From the cell containing the given text, extract its center point as [X, Y] coordinate. 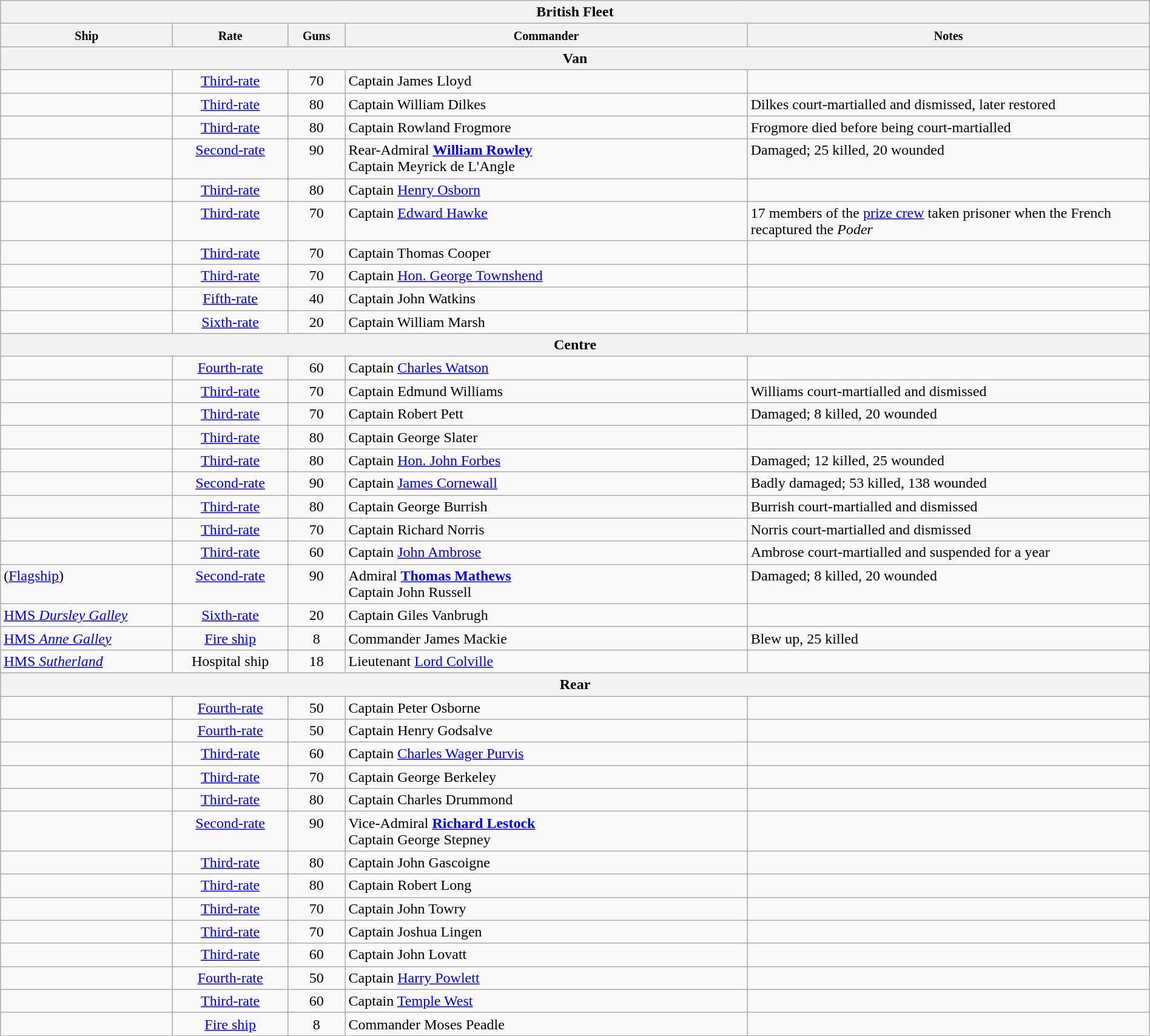
Damaged; 12 killed, 25 wounded [949, 460]
Hospital ship [230, 661]
Captain Harry Powlett [546, 978]
Captain Thomas Cooper [546, 252]
Williams court-martialled and dismissed [949, 391]
Captain Hon. George Townshend [546, 275]
Rear-Admiral William RowleyCaptain Meyrick de L'Angle [546, 159]
Lieutenant Lord Colville [546, 661]
Captain Charles Wager Purvis [546, 754]
Captain Richard Norris [546, 530]
Captain George Slater [546, 437]
Captain John Watkins [546, 298]
Captain Charles Drummond [546, 800]
Captain Edmund Williams [546, 391]
Captain Henry Osborn [546, 190]
40 [317, 298]
Frogmore died before being court-martialled [949, 127]
Blew up, 25 killed [949, 638]
HMS Sutherland [87, 661]
Captain Robert Long [546, 886]
Captain John Gascoigne [546, 863]
Notes [949, 35]
Commander James Mackie [546, 638]
Captain Robert Pett [546, 414]
Badly damaged; 53 killed, 138 wounded [949, 483]
(Flagship) [87, 584]
Rate [230, 35]
Vice-Admiral Richard LestockCaptain George Stepney [546, 831]
18 [317, 661]
Captain John Ambrose [546, 553]
Captain Joshua Lingen [546, 932]
Captain James Lloyd [546, 81]
Captain Edward Hawke [546, 221]
Damaged; 25 killed, 20 wounded [949, 159]
Norris court-martialled and dismissed [949, 530]
Captain William Dilkes [546, 104]
Captain Henry Godsalve [546, 731]
Centre [575, 345]
Burrish court-martialled and dismissed [949, 506]
Admiral Thomas Mathews Captain John Russell [546, 584]
Ambrose court-martialled and suspended for a year [949, 553]
Captain James Cornewall [546, 483]
Commander [546, 35]
Captain George Berkeley [546, 777]
Van [575, 58]
Dilkes court-martialled and dismissed, later restored [949, 104]
Captain John Lovatt [546, 955]
Captain Rowland Frogmore [546, 127]
Commander Moses Peadle [546, 1024]
HMS Dursley Galley [87, 615]
Captain Giles Vanbrugh [546, 615]
Captain William Marsh [546, 322]
British Fleet [575, 12]
Captain John Towry [546, 909]
Rear [575, 684]
Fifth-rate [230, 298]
Captain Charles Watson [546, 368]
17 members of the prize crew taken prisoner when the French recaptured the Poder [949, 221]
Guns [317, 35]
Captain Hon. John Forbes [546, 460]
Captain Peter Osborne [546, 708]
Captain Temple West [546, 1001]
Ship [87, 35]
HMS Anne Galley [87, 638]
Captain George Burrish [546, 506]
